Detect which cell encompasses the target text, then output its [x, y] center coordinate. 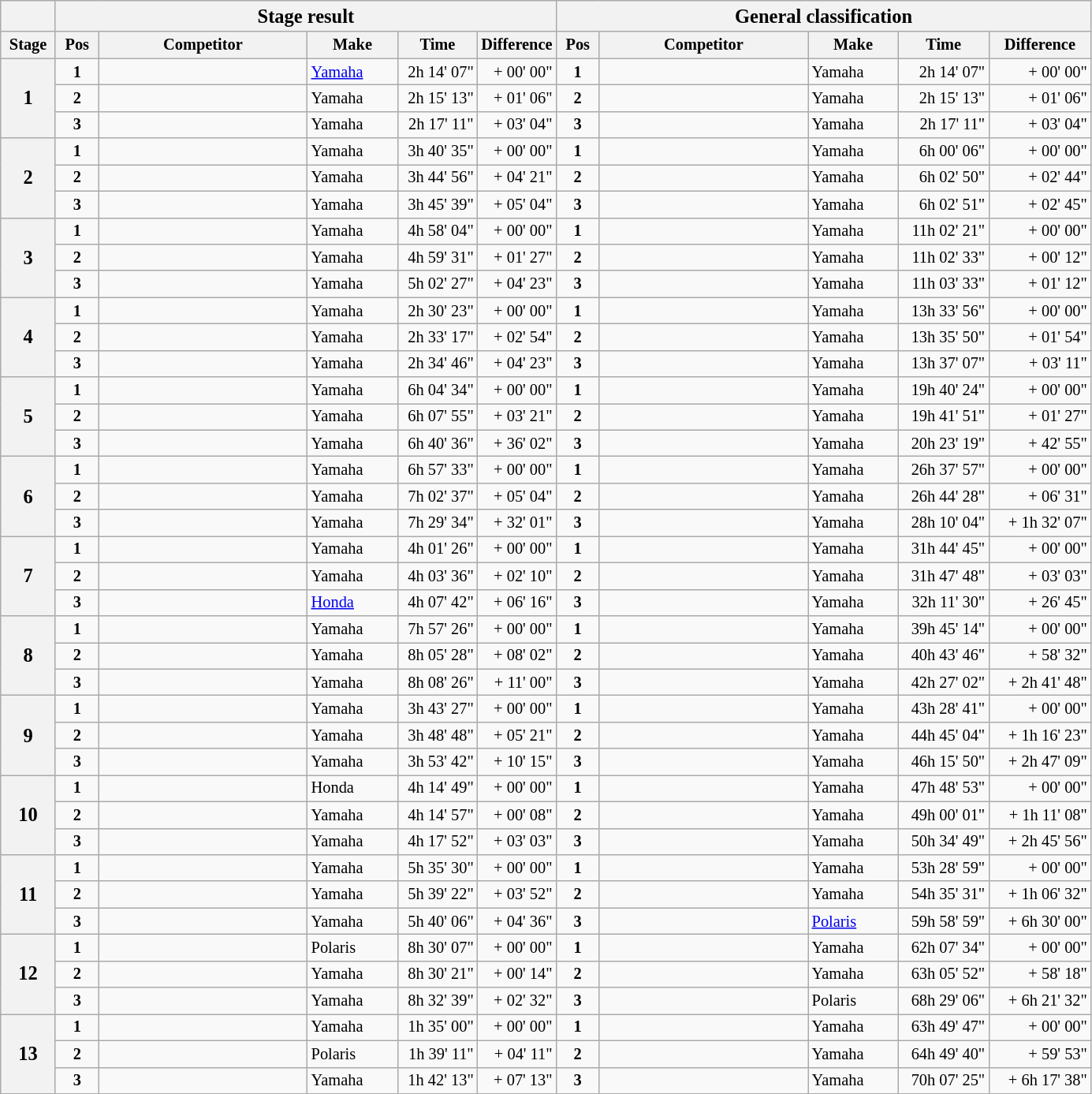
+ 03' 52" [517, 894]
+ 08' 02" [517, 655]
+ 32' 01" [517, 523]
42h 27' 02" [943, 682]
4h 17' 52" [437, 842]
2h 33' 17" [437, 337]
8 [28, 655]
+ 02' 44" [1040, 177]
4 [28, 338]
+ 07' 13" [517, 1081]
6h 02' 50" [943, 177]
5 [28, 416]
+ 00' 14" [517, 974]
3h 43' 27" [437, 708]
19h 41' 51" [943, 416]
4h 59' 31" [437, 257]
4h 58' 04" [437, 231]
+ 1h 06' 32" [1040, 894]
+ 2h 47' 09" [1040, 762]
11h 02' 21" [943, 231]
31h 44' 45" [943, 549]
+ 36' 02" [517, 443]
53h 28' 59" [943, 868]
6h 02' 51" [943, 204]
7h 57' 26" [437, 629]
13h 37' 07" [943, 364]
7h 02' 37" [437, 496]
6h 40' 36" [437, 443]
12 [28, 973]
47h 48' 53" [943, 788]
11h 03' 33" [943, 284]
+ 59' 53" [1040, 1054]
11 [28, 894]
43h 28' 41" [943, 708]
+ 6h 30' 00" [1040, 921]
+ 04' 21" [517, 177]
4h 01' 26" [437, 549]
9 [28, 735]
62h 07' 34" [943, 947]
7 [28, 576]
64h 49' 40" [943, 1054]
3h 44' 56" [437, 177]
+ 26' 45" [1040, 603]
+ 58' 32" [1040, 655]
46h 15' 50" [943, 762]
6h 57' 33" [437, 469]
39h 45' 14" [943, 629]
+ 04' 11" [517, 1054]
1h 39' 11" [437, 1054]
1h 35' 00" [437, 1027]
2h 34' 46" [437, 364]
+ 06' 31" [1040, 496]
31h 47' 48" [943, 576]
+ 10' 15" [517, 762]
+ 02' 32" [517, 1001]
28h 10' 04" [943, 523]
63h 49' 47" [943, 1027]
Stage result [306, 16]
6h 07' 55" [437, 416]
13 [28, 1054]
68h 29' 06" [943, 1001]
5h 35' 30" [437, 868]
8h 30' 21" [437, 974]
+ 06' 16" [517, 603]
26h 37' 57" [943, 469]
+ 42' 55" [1040, 443]
32h 11' 30" [943, 603]
+ 05' 21" [517, 735]
+ 01' 12" [1040, 284]
+ 04' 36" [517, 921]
+ 03' 21" [517, 416]
13h 33' 56" [943, 311]
5h 02' 27" [437, 284]
+ 02' 54" [517, 337]
50h 34' 49" [943, 842]
+ 58' 18" [1040, 974]
63h 05' 52" [943, 974]
+ 1h 32' 07" [1040, 523]
4h 14' 49" [437, 788]
8h 05' 28" [437, 655]
13h 35' 50" [943, 337]
2h 30' 23" [437, 311]
7h 29' 34" [437, 523]
+ 01' 54" [1040, 337]
+ 11' 00" [517, 682]
Stage [28, 45]
1h 42' 13" [437, 1081]
+ 00' 12" [1040, 257]
6h 00' 06" [943, 151]
40h 43' 46" [943, 655]
+ 02' 45" [1040, 204]
10 [28, 814]
+ 02' 10" [517, 576]
+ 2h 41' 48" [1040, 682]
70h 07' 25" [943, 1081]
44h 45' 04" [943, 735]
49h 00' 01" [943, 815]
8h 32' 39" [437, 1001]
+ 03' 11" [1040, 364]
19h 40' 24" [943, 390]
5h 40' 06" [437, 921]
5h 39' 22" [437, 894]
+ 2h 45' 56" [1040, 842]
+ 1h 11' 08" [1040, 815]
+ 00' 08" [517, 815]
6 [28, 495]
3h 45' 39" [437, 204]
8h 08' 26" [437, 682]
59h 58' 59" [943, 921]
3h 40' 35" [437, 151]
26h 44' 28" [943, 496]
4h 03' 36" [437, 576]
6h 04' 34" [437, 390]
20h 23' 19" [943, 443]
+ 1h 16' 23" [1040, 735]
8h 30' 07" [437, 947]
+ 6h 17' 38" [1040, 1081]
11h 02' 33" [943, 257]
3h 48' 48" [437, 735]
General classification [823, 16]
+ 6h 21' 32" [1040, 1001]
4h 14' 57" [437, 815]
4h 07' 42" [437, 603]
3h 53' 42" [437, 762]
54h 35' 31" [943, 894]
